Capture the cell that displays the provided text and extract its (X, Y) central coordinate. 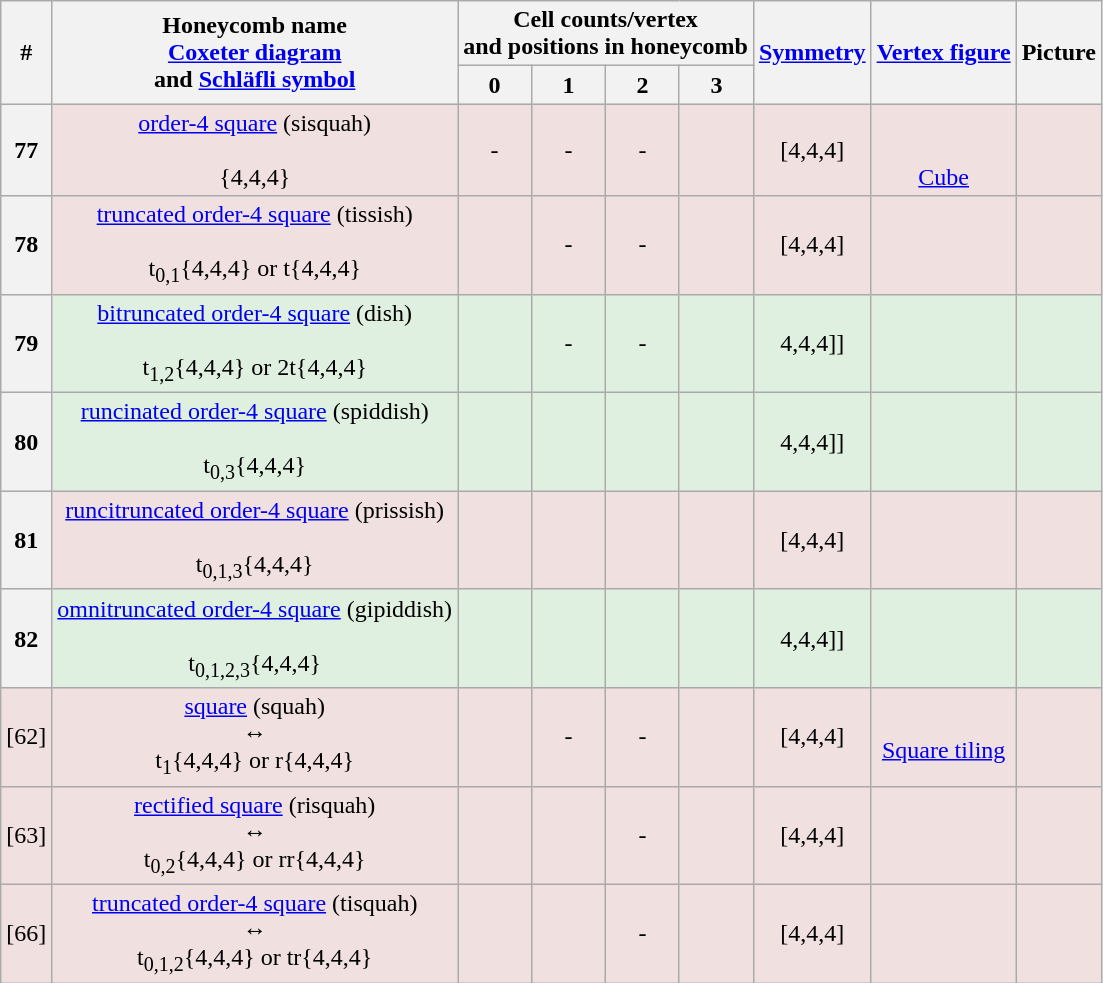
0 (495, 85)
78 (26, 245)
rectified square (risquah) ↔ t0,2{4,4,4} or rr{4,4,4} (255, 835)
Vertex figure (944, 52)
3 (716, 85)
Symmetry (812, 52)
Cell counts/vertexand positions in honeycomb (606, 34)
runcinated order-4 square (spiddish)t0,3{4,4,4} (255, 442)
77 (26, 150)
truncated order-4 square (tisquah) ↔ t0,1,2{4,4,4} or tr{4,4,4} (255, 933)
# (26, 52)
1 (569, 85)
79 (26, 343)
80 (26, 442)
81 (26, 540)
Cube (944, 150)
Honeycomb nameCoxeter diagramand Schläfli symbol (255, 52)
runcitruncated order-4 square (prissish)t0,1,3{4,4,4} (255, 540)
[66] (26, 933)
truncated order-4 square (tissish)t0,1{4,4,4} or t{4,4,4} (255, 245)
order-4 square (sisquah){4,4,4} (255, 150)
square (squah) ↔ t1{4,4,4} or r{4,4,4} (255, 737)
omnitruncated order-4 square (gipiddish)t0,1,2,3{4,4,4} (255, 638)
Square tiling (944, 737)
82 (26, 638)
[62] (26, 737)
2 (642, 85)
Picture (1058, 52)
bitruncated order-4 square (dish)t1,2{4,4,4} or 2t{4,4,4} (255, 343)
[63] (26, 835)
